Detect which cell encompasses the target text, then output its [x, y] center coordinate. 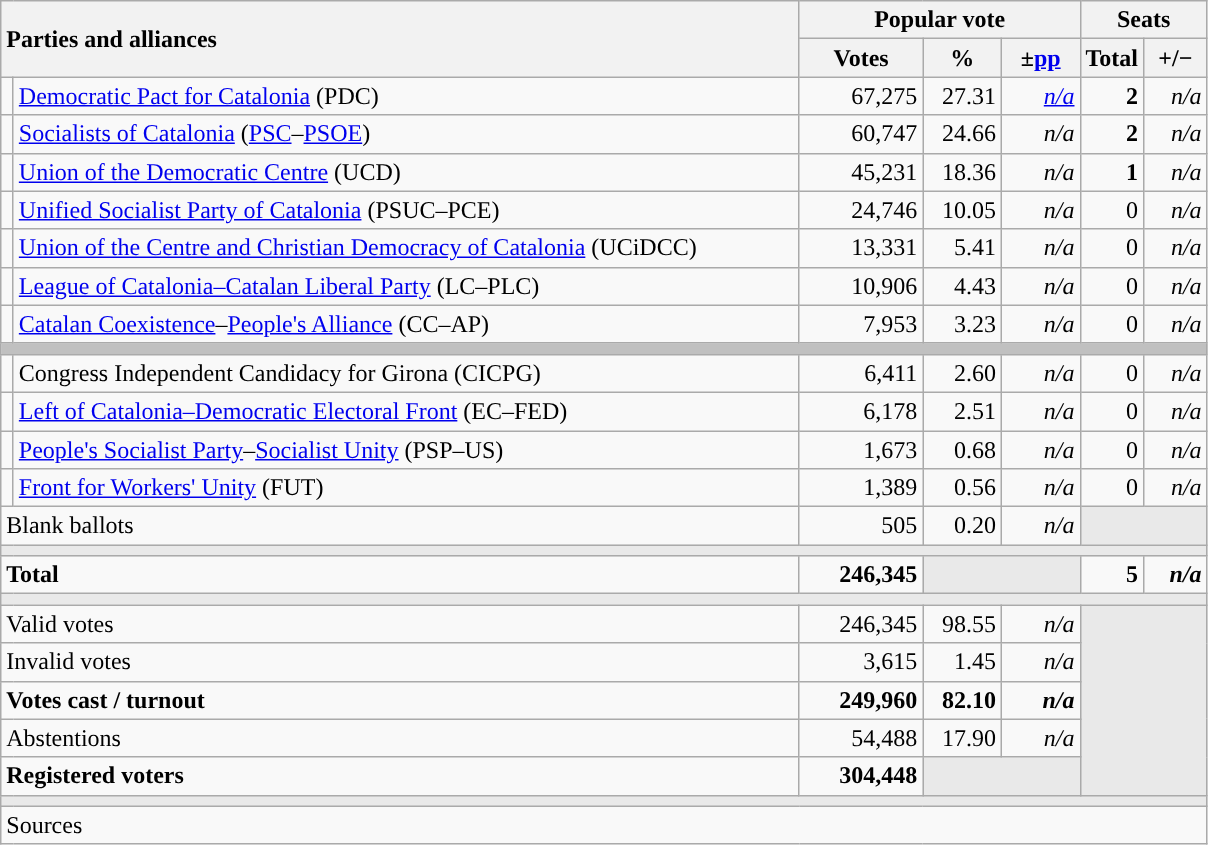
Union of the Democratic Centre (UCD) [406, 172]
27.31 [962, 96]
Parties and alliances [400, 39]
3.23 [962, 324]
% [962, 58]
Catalan Coexistence–People's Alliance (CC–AP) [406, 324]
98.55 [962, 624]
10.05 [962, 210]
Union of the Centre and Christian Democracy of Catalonia (UCiDCC) [406, 248]
Congress Independent Candidacy for Girona (CICPG) [406, 373]
3,615 [861, 662]
Abstentions [400, 738]
54,488 [861, 738]
2.60 [962, 373]
Socialists of Catalonia (PSC–PSOE) [406, 134]
45,231 [861, 172]
Seats [1144, 20]
Invalid votes [400, 662]
Sources [604, 825]
Votes cast / turnout [400, 700]
1.45 [962, 662]
±pp [1040, 58]
10,906 [861, 286]
Front for Workers' Unity (FUT) [406, 488]
Votes [861, 58]
0.56 [962, 488]
1 [1112, 172]
82.10 [962, 700]
60,747 [861, 134]
6,411 [861, 373]
505 [861, 526]
249,960 [861, 700]
Left of Catalonia–Democratic Electoral Front (EC–FED) [406, 411]
League of Catalonia–Catalan Liberal Party (LC–PLC) [406, 286]
1,673 [861, 449]
7,953 [861, 324]
Registered voters [400, 776]
2.51 [962, 411]
1,389 [861, 488]
0.68 [962, 449]
24,746 [861, 210]
5.41 [962, 248]
0.20 [962, 526]
304,448 [861, 776]
17.90 [962, 738]
People's Socialist Party–Socialist Unity (PSP–US) [406, 449]
13,331 [861, 248]
24.66 [962, 134]
67,275 [861, 96]
18.36 [962, 172]
4.43 [962, 286]
Blank ballots [400, 526]
+/− [1176, 58]
Unified Socialist Party of Catalonia (PSUC–PCE) [406, 210]
Valid votes [400, 624]
6,178 [861, 411]
5 [1112, 575]
Popular vote [940, 20]
Democratic Pact for Catalonia (PDC) [406, 96]
